Detect which cell encompasses the target text, then output its (x, y) center coordinate. 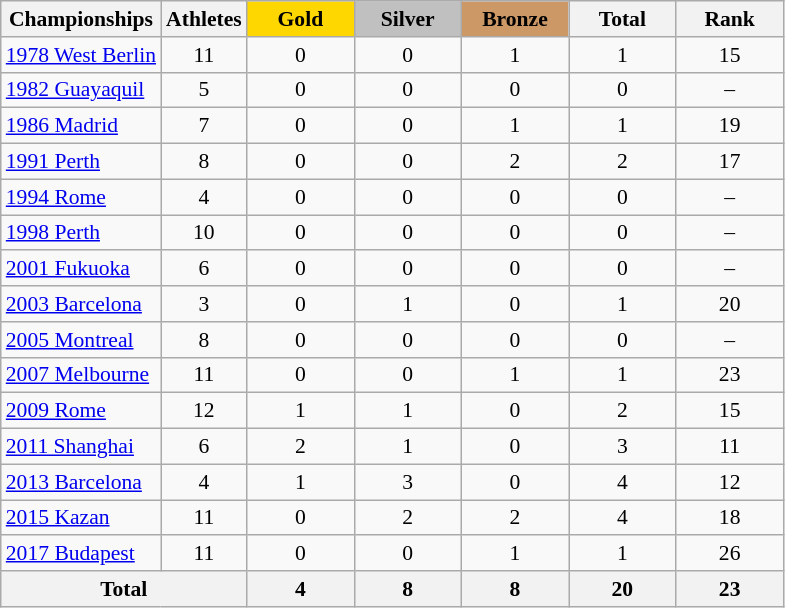
26 (730, 554)
1982 Guayaquil (81, 90)
1986 Madrid (81, 126)
1998 Perth (81, 233)
2015 Kazan (81, 518)
Rank (730, 19)
2003 Barcelona (81, 304)
Silver (408, 19)
17 (730, 162)
1994 Rome (81, 197)
2007 Melbourne (81, 375)
2005 Montreal (81, 340)
5 (204, 90)
2013 Barcelona (81, 482)
1978 West Berlin (81, 55)
1991 Perth (81, 162)
2011 Shanghai (81, 447)
2017 Budapest (81, 554)
Bronze (514, 19)
2009 Rome (81, 411)
18 (730, 518)
10 (204, 233)
Athletes (204, 19)
Gold (300, 19)
2001 Fukuoka (81, 269)
7 (204, 126)
Championships (81, 19)
19 (730, 126)
